Locate the cell with the specified text and output its (X, Y) center coordinate. 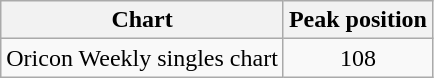
Chart (142, 20)
Peak position (358, 20)
Oricon Weekly singles chart (142, 58)
108 (358, 58)
